Return (X, Y) of the center of cell containing provided text 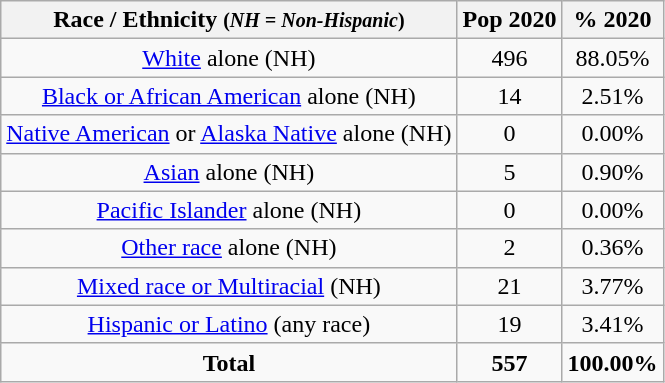
19 (510, 324)
Race / Ethnicity (NH = Non-Hispanic) (229, 20)
0.90% (612, 172)
88.05% (612, 58)
14 (510, 96)
2 (510, 248)
21 (510, 286)
White alone (NH) (229, 58)
Other race alone (NH) (229, 248)
Total (229, 362)
557 (510, 362)
496 (510, 58)
0.36% (612, 248)
3.77% (612, 286)
Asian alone (NH) (229, 172)
100.00% (612, 362)
Hispanic or Latino (any race) (229, 324)
% 2020 (612, 20)
Black or African American alone (NH) (229, 96)
Pop 2020 (510, 20)
Pacific Islander alone (NH) (229, 210)
3.41% (612, 324)
Native American or Alaska Native alone (NH) (229, 134)
5 (510, 172)
2.51% (612, 96)
Mixed race or Multiracial (NH) (229, 286)
